Scan for the cell matching the given text and deliver its (X, Y) coordinate at center. 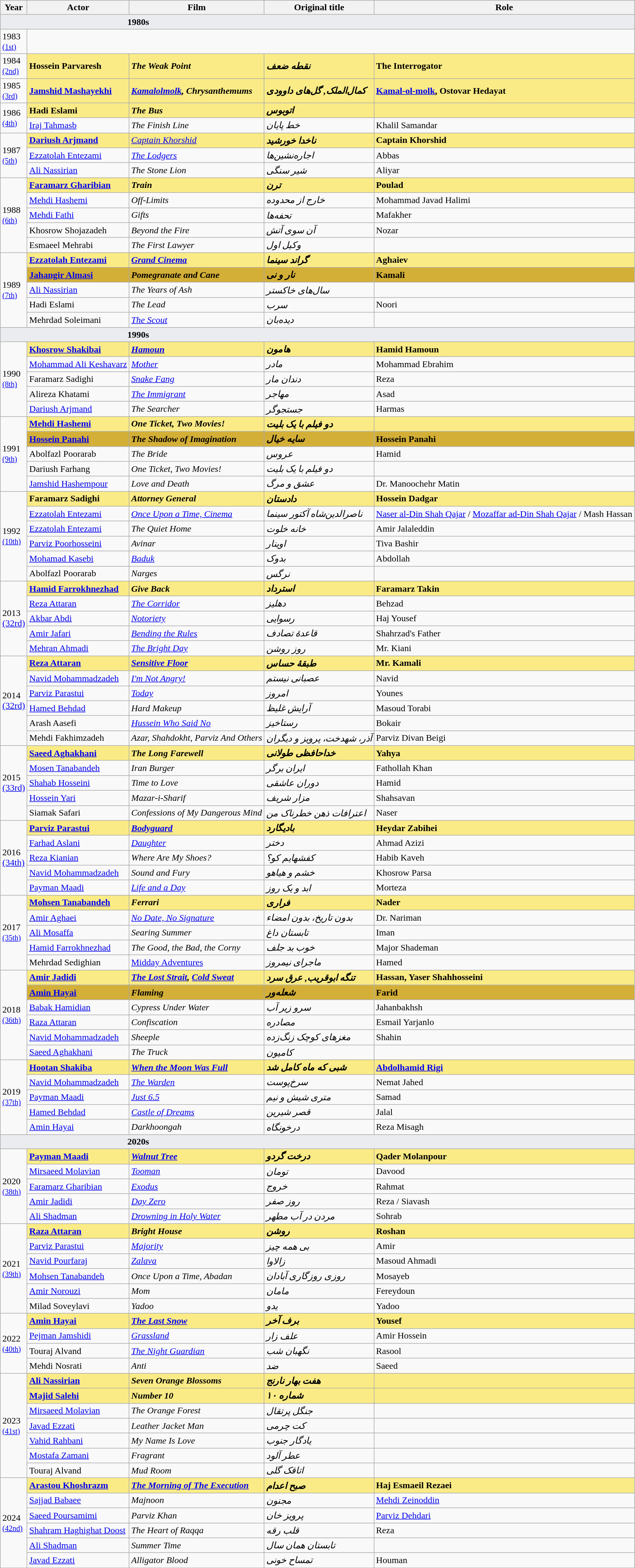
Nemat Jahed (504, 1082)
Shahsavan (504, 798)
Jahangir Almasi (78, 275)
Heydar Zabihei (504, 828)
Siamak Safari (78, 813)
Mostafa Zamani (78, 1456)
2015(33rd) (14, 783)
Fathollah Khan (504, 768)
Rahmat (504, 1186)
خشم و هیاهو (319, 873)
Shahab Hosseini (78, 783)
Snake Fang (197, 379)
Samad (504, 1097)
آذر، شهدخت، پرویز و دیگران (319, 738)
Darkhoongah (197, 1127)
Mohamad Kasebi (78, 558)
Amir Norouzi (78, 1291)
Hossein Dadgar (504, 499)
Mehrdad Soleimani (78, 320)
Hootan Shakiba (78, 1067)
Searing Summer (197, 932)
Mehdi Zeinoddin (504, 1500)
Mosayeb (504, 1276)
Hamoun (197, 349)
اعترافات ذهن خطرناک من (319, 813)
The Lodgers (197, 155)
روشن (319, 1231)
Azar, Shahdokht, Parviz And Others (197, 738)
2023(41st) (14, 1425)
The Morning of The Execution (197, 1486)
آن سوی آتش (319, 230)
1985(3rd) (14, 91)
Jamshid Hashempour (78, 484)
Iraj Tahmasb (78, 126)
ناخدا خورشید (319, 140)
2014(32rd) (14, 700)
دادستان (319, 499)
Off-Limits (197, 200)
مامان (319, 1291)
Mehrdad Sedighian (78, 963)
Naser (504, 813)
Mohammad Ali Keshavarz (78, 364)
I'm Not Angry! (197, 678)
نگهبان شب (319, 1351)
وکیل اول (319, 245)
Amir Hossein (504, 1336)
بدوک (319, 558)
ضد (319, 1366)
جستجوگر (319, 409)
Parviz Dehdari (504, 1515)
Amir (504, 1246)
Esmail Yarjanlo (504, 1022)
علف زار (319, 1336)
Mud Room (197, 1470)
هامون (319, 349)
Ferrari (197, 903)
Dariush Farhang (78, 469)
1991(9th) (14, 454)
Naser al-Din Shah Qajar / Mozaffar ad-Din Shah Qajar / Mash Hassan (504, 514)
مصادره (319, 1022)
نار و نی (319, 275)
The Heart of Raqqa (197, 1531)
2013(32rd) (14, 619)
Beyond the Fire (197, 230)
Major Shademan (504, 948)
Mehran Ahmadi (78, 648)
مزار شریف (319, 798)
مغزهای کوچک زنگ‌زده (319, 1037)
Poulad (504, 185)
Asad (504, 394)
فراری (319, 903)
کمال‌الملک, گل‌های داوودی (319, 91)
1980s (317, 22)
Sohrab (504, 1216)
2020(38th) (14, 1186)
Habib Kaveh (504, 858)
1987(5th) (14, 155)
تحفه‌ها (319, 215)
Masoud Ahmadi (504, 1261)
1983(1st) (14, 42)
Notoriety (197, 619)
امروز (319, 693)
قلب رقه (319, 1531)
مردن در آب مطهر (319, 1216)
سرو زیر آب (319, 1007)
مادر (319, 364)
Saeed (504, 1366)
Navid Pourfaraj (78, 1261)
ابد و یک روز (319, 888)
شماره ۱۰ (319, 1396)
Number 10 (197, 1396)
Masoud Torabi (504, 708)
Mr. Kamali (504, 663)
آرایش غلیظ (319, 708)
رسوایی (319, 619)
Shahin (504, 1037)
The First Lawyer (197, 245)
درخونگاه (319, 1127)
دوران عاشقی (319, 783)
عروس (319, 454)
Just 6.5 (197, 1097)
Khosrow Parsa (504, 873)
Summer Time (197, 1545)
اجاره‌نشین‌ها (319, 155)
Navid (504, 678)
Kamalolmolk, Chrysanthemums (197, 91)
مجنون (319, 1500)
سایه خیال (319, 439)
Farid (504, 993)
Midday Adventures (197, 963)
Attorney General (197, 499)
ترن (319, 185)
Majority (197, 1246)
The Orange Forest (197, 1411)
Mother (197, 364)
Hamed (504, 963)
سرخ‌پوست (319, 1082)
خوب بد جلف (319, 948)
Once Upon a Time, Abadan (197, 1276)
The Shadow of Imagination (197, 439)
Kamali (504, 275)
Amir Jafari (78, 633)
Noori (504, 305)
The Searcher (197, 409)
Hossein Parvaresh (78, 66)
1992(10th) (14, 536)
When the Moon Was Full (197, 1067)
Milad Soveylavi (78, 1306)
خط پایان (319, 126)
تابستان همان سال (319, 1545)
ماجرای نیمروز (319, 963)
شبی‌ که ماه کامل شد (319, 1067)
Hossein Yari (78, 798)
تنگه ابوقریب, عرق سرد (319, 977)
The Bright Day (197, 648)
Actor (78, 8)
Grassland (197, 1336)
Haj Yousef (504, 619)
Tiva Bashir (504, 544)
تابستان داغ (319, 932)
صبح اعدام (319, 1486)
Shahrzad's Father (504, 633)
Alireza Khatami (78, 394)
استرداد (319, 589)
کامیون (319, 1052)
Parviz Poorhosseini (78, 544)
Seven Orange Blossoms (197, 1381)
Kamal-ol-molk, Ostovar Hedayat (504, 91)
Confessions of My Dangerous Mind (197, 813)
Reza / Siavash (504, 1201)
The Immigrant (197, 394)
Ali Mosaffa (78, 932)
Confiscation (197, 1022)
پرویز خان (319, 1515)
Where Are My Shoes? (197, 858)
The Bus (197, 110)
دیده‌بان (319, 320)
Ahmad Azizi (504, 843)
Sajjad Babaee (78, 1500)
Cypress Under Water (197, 1007)
خروج (319, 1186)
Qader Molanpour (504, 1156)
1989(7th) (14, 290)
The Corridor (197, 603)
جنگل پرتقال (319, 1411)
Iran Burger (197, 768)
Mr. Kiani (504, 648)
خانه خلوت (319, 529)
Farhad Aslani (78, 843)
شعله‌ور (319, 993)
Original title (319, 8)
Narges (197, 574)
Khosrow Shakibai (78, 349)
Hassan, Yaser Shahhosseini (504, 977)
سرب (319, 305)
برف آخر (319, 1321)
Mohammad Ebrahim (504, 364)
The Bride (197, 454)
Daughter (197, 843)
Parviz Khan (197, 1515)
قصر شیرین (319, 1112)
Sound and Fury (197, 873)
Vahid Rahbani (78, 1441)
Leather Jacket Man (197, 1426)
Nozar (504, 230)
2020s (317, 1141)
Fragrant (197, 1456)
My Name Is Love (197, 1441)
Bokair (504, 723)
ناصرالدین‌شاه آکتور سینما (319, 514)
The Years of Ash (197, 290)
Esmaeel Mehrabi (78, 245)
عطر آلود (319, 1456)
Bending the Rules (197, 633)
Reza Kianian (78, 858)
Younes (504, 693)
ایران برگر (319, 768)
زالاوا (319, 1261)
Anti (197, 1366)
نرگس (319, 574)
هفت بهار نارنج (319, 1381)
Life and a Day (197, 888)
طبقهٔ حساس (319, 663)
1986(4th) (14, 118)
Rasool (504, 1351)
Dr. Nariman (504, 918)
Mafakher (504, 215)
Khosrow Shojazadeh (78, 230)
Abbas (504, 155)
Pomegranate and Cane (197, 275)
Davood (504, 1171)
The Finish Line (197, 126)
روز روشن (319, 648)
درخت گردو (319, 1156)
Mehdi Fathi (78, 215)
Abdollah (504, 558)
Dr. Manoochehr Matin (504, 484)
The Long Farewell (197, 753)
2016(34th) (14, 858)
Roshan (504, 1231)
Abdolhamid Rigi (504, 1067)
بی همه چیز (319, 1246)
شیر سنگی (319, 170)
The Good, the Bad, the Corny (197, 948)
اتوبوس (319, 110)
دختر (319, 843)
دندان مار (319, 379)
Castle of Dreams (197, 1112)
Love and Death (197, 484)
متری شیش و نیم (319, 1097)
2021(39th) (14, 1268)
Harmas (504, 409)
Walnut Tree (197, 1156)
Pejman Jamshidi (78, 1336)
عشق و مرگ (319, 484)
Mazar-i-Sharif (197, 798)
Aliyar (504, 170)
Haj Esmaeil Rezaei (504, 1486)
Aghaiev (504, 260)
Shahram Haghighat Doost (78, 1531)
The Night Guardian (197, 1351)
Amir Jalaleddin (504, 529)
Once Upon a Time, Cinema (197, 514)
روز صفر (319, 1201)
Today (197, 693)
2018(36th) (14, 1015)
The Lead (197, 305)
Alligator Blood (197, 1560)
اوینار (319, 544)
خداحافظی طولانی (319, 753)
Parviz Divan Beigi (504, 738)
Sensitive Floor (197, 663)
Arastou Khoshrazm (78, 1486)
1988(6th) (14, 215)
Mohammad Javad Halimi (504, 200)
Mosen Tanabandeh (78, 768)
Babak Hamidian (78, 1007)
Gifts (197, 215)
The Stone Lion (197, 170)
Bodyguard (197, 828)
Avinar (197, 544)
Role (504, 8)
بادیگارد (319, 828)
Houman (504, 1560)
Baduk (197, 558)
Film (197, 8)
Exodus (197, 1186)
Jalal (504, 1112)
Hussein Who Said No (197, 723)
Amir Aghaei (78, 918)
Tooman (197, 1171)
2019(37th) (14, 1097)
یدو (319, 1306)
روزی روزگاری آبادان (319, 1276)
Mehdi Fakhimzadeh (78, 738)
Majnoon (197, 1500)
Nader (504, 903)
Saeed Poursamimi (78, 1515)
Yousef (504, 1321)
Flaming (197, 993)
Bright House (197, 1231)
Day Zero (197, 1201)
Reza Misagh (504, 1127)
Sheeple (197, 1037)
Behzad (504, 603)
1990(8th) (14, 379)
دهلیز (319, 603)
تمساح خونی (319, 1560)
Jamshid Mashayekhi (78, 91)
The Interrogator (504, 66)
کت چرمی (319, 1426)
Fereydoun (504, 1291)
Give Back (197, 589)
The Lost Strait, Cold Sweat (197, 977)
قاعدهٔ تصادف (319, 633)
عصبانی نیستم (319, 678)
بدون تاریخ، بدون امضاء (319, 918)
1984(2nd) (14, 66)
The Weak Point (197, 66)
Hamid Hamoun (504, 349)
Grand Cinema (197, 260)
Majid Salehi (78, 1396)
Arash Aasefi (78, 723)
Faramarz Takin (504, 589)
خارج از محدوده (319, 200)
سال‌های خاکستر (319, 290)
Jahanbakhsh (504, 1007)
No Date, No Signature (197, 918)
Yahya (504, 753)
The Truck (197, 1052)
Mom (197, 1291)
Iman (504, 932)
Khalil Samandar (504, 126)
2024(42nd) (14, 1523)
Drowning in Holy Water (197, 1216)
گراند سینما (319, 260)
Morteza (504, 888)
The Warden (197, 1082)
یادگار جنوب (319, 1441)
Time to Love (197, 783)
Akbar Abdi (78, 619)
کفشهایم کو؟ (319, 858)
2017(35th) (14, 932)
اتاقک گلی (319, 1470)
The Scout (197, 320)
The Quiet Home (197, 529)
2022(40th) (14, 1343)
رستاخیز (319, 723)
Train (197, 185)
نقطه ضعف (319, 66)
Zalava (197, 1261)
Year (14, 8)
مهاجر (319, 394)
Hard Makeup (197, 708)
Mehdi Nosrati (78, 1366)
The Last Snow (197, 1321)
1990s (317, 335)
تومان (319, 1171)
